Return [X, Y] of the center of cell containing provided text 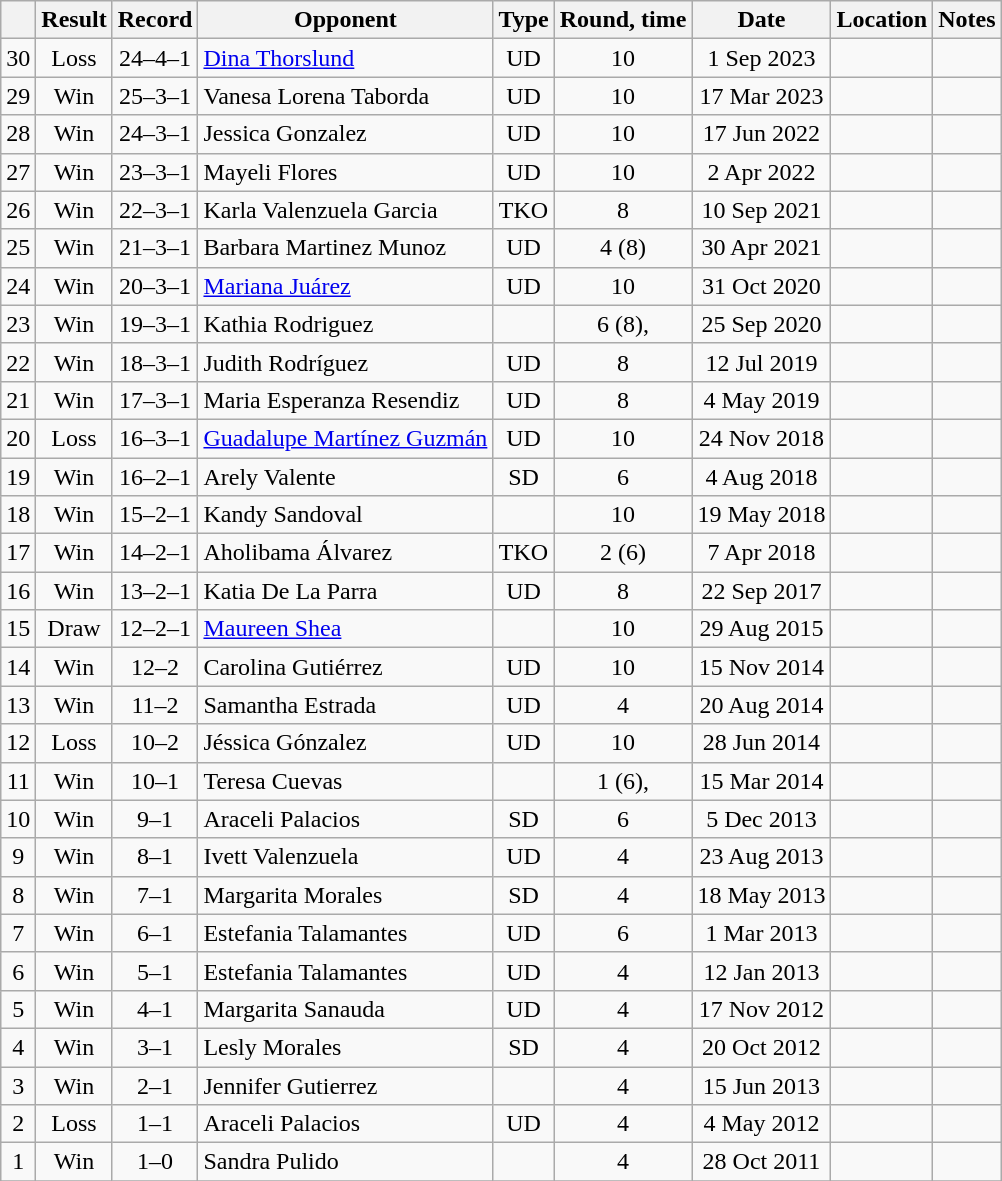
Type [524, 20]
Lesly Morales [346, 1047]
20 Aug 2014 [762, 705]
12 Jan 2013 [762, 971]
4–1 [155, 1009]
16 [18, 591]
29 Aug 2015 [762, 629]
17 Mar 2023 [762, 96]
17 Nov 2012 [762, 1009]
Maureen Shea [346, 629]
2 [18, 1124]
12–2–1 [155, 629]
Kathia Rodriguez [346, 324]
18 [18, 515]
12 [18, 743]
1–0 [155, 1162]
14 [18, 667]
7 Apr 2018 [762, 553]
25 Sep 2020 [762, 324]
19 May 2018 [762, 515]
21 [18, 400]
10 Sep 2021 [762, 210]
Ivett Valenzuela [346, 857]
1 Sep 2023 [762, 58]
29 [18, 96]
27 [18, 172]
Notes [967, 20]
Barbara Martinez Munoz [346, 248]
Margarita Sanauda [346, 1009]
Opponent [346, 20]
11–2 [155, 705]
31 Oct 2020 [762, 286]
Vanesa Lorena Taborda [346, 96]
6–1 [155, 933]
24–3–1 [155, 134]
3 [18, 1085]
13–2–1 [155, 591]
20 Oct 2012 [762, 1047]
20 [18, 438]
5–1 [155, 971]
9 [18, 857]
21–3–1 [155, 248]
30 [18, 58]
30 Apr 2021 [762, 248]
12 Jul 2019 [762, 362]
19–3–1 [155, 324]
22 Sep 2017 [762, 591]
1 (6), [623, 781]
19 [18, 477]
Teresa Cuevas [346, 781]
15 Nov 2014 [762, 667]
Date [762, 20]
10–1 [155, 781]
5 Dec 2013 [762, 819]
23 Aug 2013 [762, 857]
4 (8) [623, 248]
24–4–1 [155, 58]
Kandy Sandoval [346, 515]
14–2–1 [155, 553]
5 [18, 1009]
Maria Esperanza Resendiz [346, 400]
28 Oct 2011 [762, 1162]
Katia De La Parra [346, 591]
4 May 2012 [762, 1124]
20–3–1 [155, 286]
18–3–1 [155, 362]
Mayeli Flores [346, 172]
15–2–1 [155, 515]
4 Aug 2018 [762, 477]
13 [18, 705]
11 [18, 781]
Samantha Estrada [346, 705]
23–3–1 [155, 172]
17 Jun 2022 [762, 134]
2 Apr 2022 [762, 172]
Aholibama Álvarez [346, 553]
25–3–1 [155, 96]
17 [18, 553]
9–1 [155, 819]
4 May 2019 [762, 400]
Location [882, 20]
2–1 [155, 1085]
16–2–1 [155, 477]
22–3–1 [155, 210]
Karla Valenzuela Garcia [346, 210]
12–2 [155, 667]
23 [18, 324]
Dina Thorslund [346, 58]
22 [18, 362]
Mariana Juárez [346, 286]
25 [18, 248]
26 [18, 210]
6 (8), [623, 324]
7–1 [155, 895]
Judith Rodríguez [346, 362]
1 [18, 1162]
1 Mar 2013 [762, 933]
15 [18, 629]
Jessica Gonzalez [346, 134]
2 (6) [623, 553]
7 [18, 933]
15 Mar 2014 [762, 781]
3–1 [155, 1047]
Sandra Pulido [346, 1162]
8–1 [155, 857]
Jennifer Gutierrez [346, 1085]
28 Jun 2014 [762, 743]
28 [18, 134]
Guadalupe Martínez Guzmán [346, 438]
Arely Valente [346, 477]
Round, time [623, 20]
24 Nov 2018 [762, 438]
15 Jun 2013 [762, 1085]
16–3–1 [155, 438]
24 [18, 286]
Margarita Morales [346, 895]
Result [74, 20]
1–1 [155, 1124]
Jéssica Gónzalez [346, 743]
Carolina Gutiérrez [346, 667]
Record [155, 20]
18 May 2013 [762, 895]
17–3–1 [155, 400]
10–2 [155, 743]
Draw [74, 629]
